Locate the cell with the specified text and output its (x, y) center coordinate. 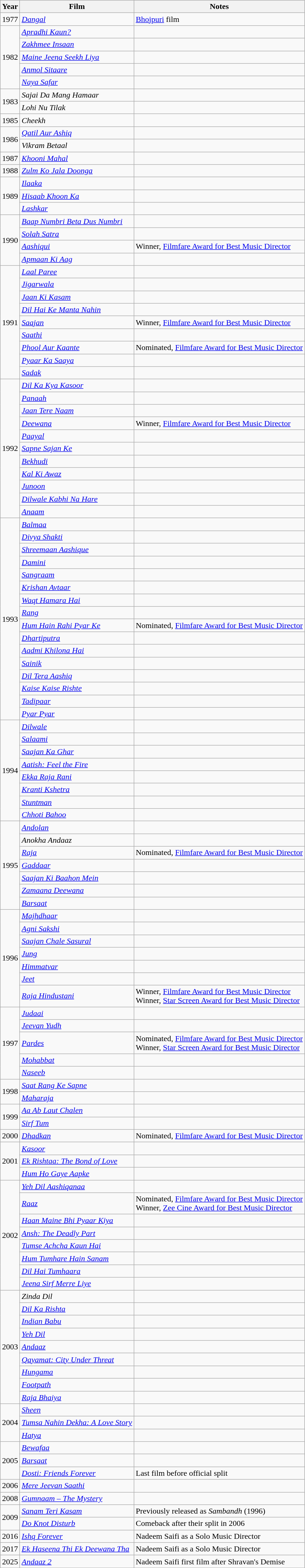
Judaai (77, 1013)
Last film before official split (219, 1473)
Nominated, Filmfare Award for Best Music Director Winner, Star Screen Award for Best Music Director (219, 1043)
1990 (10, 240)
Qayamat: City Under Threat (77, 1359)
Zinda Dil (77, 1296)
Hungama (77, 1372)
1999 (10, 1117)
Saat Rang Ke Sapne (77, 1085)
Majhdhaar (77, 916)
Cheekh (77, 120)
Raja Hindustani (77, 996)
Nadeem Saifi first film after Shravan's Demise (219, 1561)
Dil Hai Ke Manta Nahin (77, 310)
Raja Bhaiya (77, 1397)
Ekka Raja Rani (77, 777)
1977 (10, 19)
Deewana (77, 423)
Kaise Kaise Rishte (77, 688)
Indian Babu (77, 1321)
1986 (10, 139)
Mere Jeevan Saathi (77, 1486)
Tadipaar (77, 701)
Dil Hai Tumhaara (77, 1271)
Saajan (77, 322)
2017 (10, 1549)
Bekhudi (77, 461)
Saajan Chale Sasural (77, 941)
Ilaaka (77, 183)
Dil Tera Aashiq (77, 676)
Solah Satra (77, 234)
Hum Hain Rahi Pyar Ke (77, 625)
Raja (77, 853)
1989 (10, 196)
Salaami (77, 739)
2006 (10, 1486)
Gaddaar (77, 865)
Ishq Forever (77, 1536)
Khooni Mahal (77, 158)
Winner, Filmfare Award for Best Music Director Winner, Star Screen Award for Best Music Director (219, 996)
Anaam (77, 512)
Notes (219, 7)
Saathi (77, 335)
Stuntman (77, 802)
Sajai Da Mang Hamaar (77, 95)
Gumnaam – The Mystery (77, 1498)
Apradhi Kaun? (77, 32)
Shreemaan Aashique (77, 549)
Anmol Sitaare (77, 70)
Film (77, 7)
1991 (10, 322)
2009 (10, 1517)
Sadak (77, 373)
Comeback after their split in 2006 (219, 1524)
1996 (10, 958)
Agni Sakshi (77, 928)
Aashiqui (77, 247)
Apmaan Ki Aag (77, 259)
Jeevan Yudh (77, 1026)
Waqt Hamara Hai (77, 600)
Pyaar Ka Saaya (77, 360)
1988 (10, 171)
Jeena Sirf Merre Liye (77, 1284)
Chhoti Bahoo (77, 815)
1998 (10, 1092)
Raaz (77, 1204)
Qatil Aur Ashiq (77, 133)
Phool Aur Kaante (77, 347)
Junoon (77, 486)
Maharaja (77, 1098)
Andolan (77, 827)
Dil Ka Kya Kasoor (77, 386)
Nominated, Filmfare Award for Best Music Director Winner, Zee Cine Award for Best Music Director (219, 1204)
1994 (10, 770)
1987 (10, 158)
Sainik (77, 663)
Sirf Tum (77, 1123)
2025 (10, 1561)
Zakhmee Insaan (77, 44)
Paayal (77, 436)
Do Knot Disturb (77, 1524)
Anokha Andaaz (77, 840)
1985 (10, 120)
Vikram Betaal (77, 145)
Sangraam (77, 575)
Zulm Ko Jala Doonga (77, 171)
Pyar Pyar (77, 714)
2008 (10, 1498)
Kal Ki Awaz (77, 474)
Laal Paree (77, 272)
Dilwale Kabhi Na Hare (77, 499)
2000 (10, 1136)
Previously released as Sambandh (1996) (219, 1511)
Jeet (77, 979)
1983 (10, 101)
Zamaana Deewana (77, 891)
Tumsa Nahin Dekha: A Love Story (77, 1423)
Panaah (77, 398)
2003 (10, 1347)
Jung (77, 954)
Aatish: Feel the Fire (77, 764)
Himmatvar (77, 966)
Yeh Dil (77, 1334)
Ek Haseena Thi Ek Deewana Tha (77, 1549)
Lohi Nu Tilak (77, 107)
Dangal (77, 19)
Lashkar (77, 209)
Sheen (77, 1410)
Yeh Dil Aashiqanaa (77, 1186)
Aa Ab Laut Chalen (77, 1110)
Pardes (77, 1043)
Hum Ho Gaye Aapke (77, 1174)
Dosti: Friends Forever (77, 1473)
1995 (10, 865)
2001 (10, 1161)
Sanam Teri Kasam (77, 1511)
Bhojpuri film (219, 19)
Jaan Ki Kasam (77, 297)
Hum Tumhare Hain Sanam (77, 1258)
Maine Jeena Seekh Liya (77, 57)
2002 (10, 1235)
Dilwale (77, 726)
Jaan Tere Naam (77, 411)
Rang (77, 613)
Year (10, 7)
Dhadkan (77, 1136)
Jigarwala (77, 284)
Damini (77, 562)
Kranti Kshetra (77, 790)
Dil Ka Rishta (77, 1309)
Tumse Achcha Kaun Hai (77, 1246)
Aadmi Khilona Hai (77, 651)
Baap Numbri Beta Dus Numbri (77, 221)
Saajan Ka Ghar (77, 751)
1982 (10, 57)
Footpath (77, 1385)
Bewafaa (77, 1448)
Ansh: The Deadly Part (77, 1233)
Andaaz 2 (77, 1561)
2004 (10, 1423)
Krishan Avtaar (77, 588)
Hisaab Khoon Ka (77, 196)
Naya Safar (77, 82)
Sapne Sajan Ke (77, 449)
Kasoor (77, 1148)
1997 (10, 1043)
Haan Maine Bhi Pyaar Kiya (77, 1221)
Andaaz (77, 1347)
Balmaa (77, 524)
Hatya (77, 1435)
Ek Rishtaa: The Bond of Love (77, 1161)
Dhartiputra (77, 638)
Mohabbat (77, 1060)
Saajan Ki Baahon Mein (77, 878)
Naseeb (77, 1073)
Divya Shakti (77, 537)
2005 (10, 1461)
2016 (10, 1536)
1992 (10, 449)
1993 (10, 619)
